Search for the cell housing the specified text and yield its [X, Y] center coordinate. 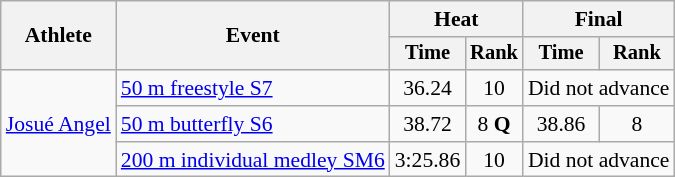
Heat [456, 19]
Final [599, 19]
38.72 [428, 124]
Athlete [58, 36]
36.24 [428, 88]
Did not advance [599, 88]
50 m butterfly S6 [253, 124]
10 [494, 88]
38.86 [562, 124]
50 m freestyle S7 [253, 88]
8 Q [494, 124]
Event [253, 36]
8 [636, 124]
Josué Angel [58, 124]
